Provide the (x, y) coordinate of the cell's center where the given text is located.  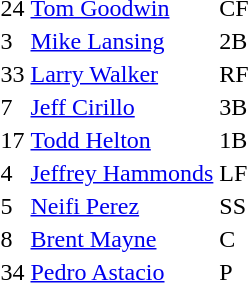
Jeff Cirillo (122, 107)
Jeffrey Hammonds (122, 173)
Neifi Perez (122, 206)
Todd Helton (122, 140)
Brent Mayne (122, 239)
Larry Walker (122, 74)
Mike Lansing (122, 41)
